Extract the [X, Y] coordinate from the center of the cell holding the provided text.  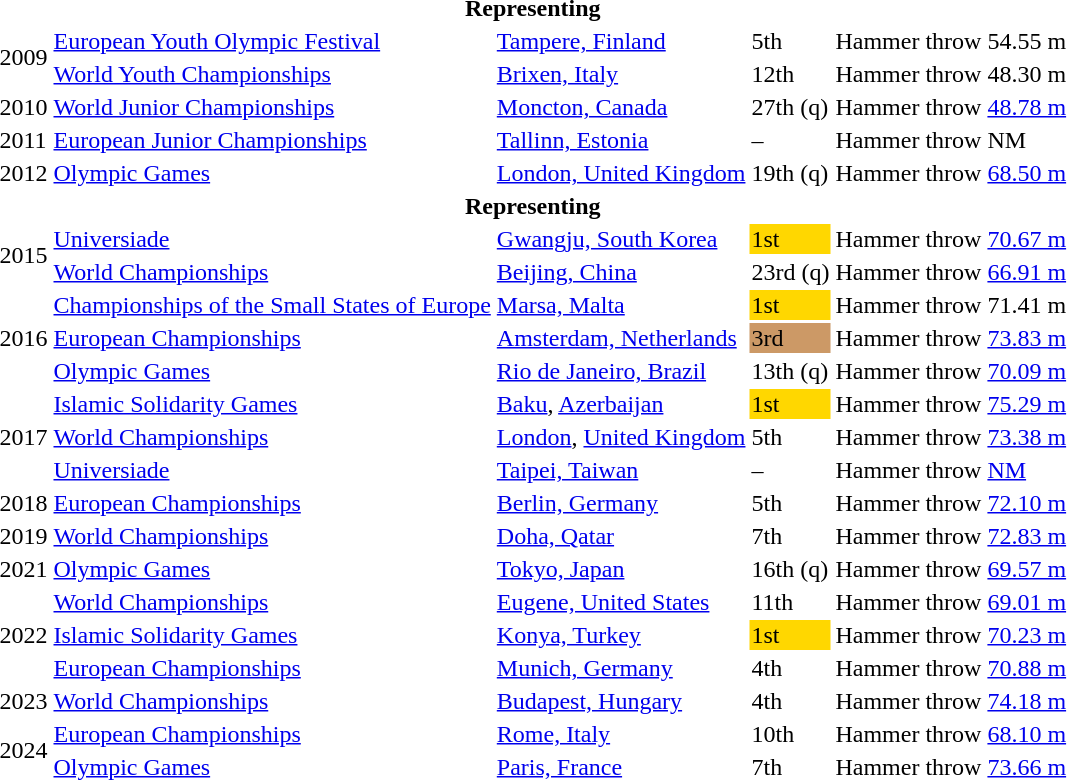
7th [790, 536]
Taipei, Taiwan [621, 470]
Konya, Turkey [621, 635]
Marsa, Malta [621, 305]
3rd [790, 338]
19th (q) [790, 173]
27th (q) [790, 107]
Munich, Germany [621, 668]
Beijing, China [621, 272]
10th [790, 734]
Moncton, Canada [621, 107]
Tallinn, Estonia [621, 140]
Brixen, Italy [621, 74]
Championships of the Small States of Europe [272, 305]
Budapest, Hungary [621, 701]
Tampere, Finland [621, 41]
Rio de Janeiro, Brazil [621, 371]
Berlin, Germany [621, 503]
Amsterdam, Netherlands [621, 338]
11th [790, 602]
Doha, Qatar [621, 536]
Rome, Italy [621, 734]
European Youth Olympic Festival [272, 41]
Baku, Azerbaijan [621, 404]
12th [790, 74]
13th (q) [790, 371]
Tokyo, Japan [621, 569]
23rd (q) [790, 272]
Gwangju, South Korea [621, 239]
16th (q) [790, 569]
European Junior Championships [272, 140]
World Junior Championships [272, 107]
Eugene, United States [621, 602]
World Youth Championships [272, 74]
